Identify which cell holds the provided text, then report its [x, y] central coordinate. 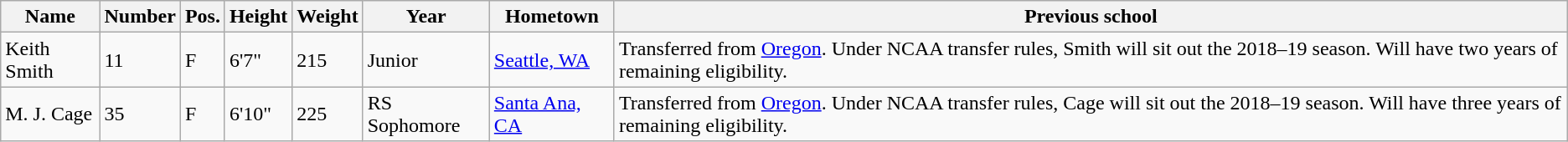
Transferred from Oregon. Under NCAA transfer rules, Smith will sit out the 2018–19 season. Will have two years of remaining eligibility. [1091, 60]
Transferred from Oregon. Under NCAA transfer rules, Cage will sit out the 2018–19 season. Will have three years of remaining eligibility. [1091, 114]
6'7" [258, 60]
225 [328, 114]
M. J. Cage [50, 114]
Junior [426, 60]
Height [258, 17]
11 [140, 60]
Year [426, 17]
Pos. [203, 17]
Name [50, 17]
Previous school [1091, 17]
215 [328, 60]
6'10" [258, 114]
Santa Ana, CA [551, 114]
Seattle, WA [551, 60]
Weight [328, 17]
Keith Smith [50, 60]
RS Sophomore [426, 114]
35 [140, 114]
Number [140, 17]
Hometown [551, 17]
